Return [X, Y] of the center of cell containing provided text 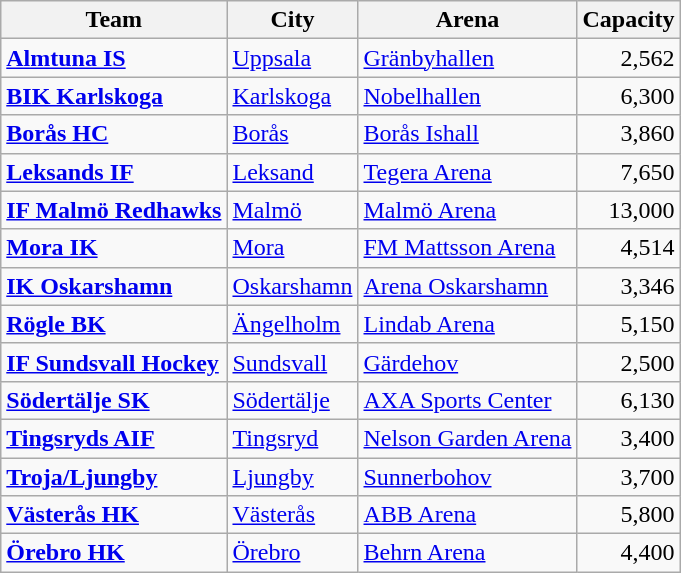
IF Sundsvall Hockey [114, 362]
Ljungby [292, 477]
2,562 [628, 58]
Behrn Arena [468, 553]
5,150 [628, 324]
Sundsvall [292, 362]
Uppsala [292, 58]
Malmö [292, 210]
Borås Ishall [468, 134]
ABB Arena [468, 515]
3,860 [628, 134]
Örebro [292, 553]
Karlskoga [292, 96]
Malmö Arena [468, 210]
City [292, 20]
Örebro HK [114, 553]
Tingsryd [292, 438]
6,300 [628, 96]
Västerås [292, 515]
Lindab Arena [468, 324]
AXA Sports Center [468, 400]
Troja/Ljungby [114, 477]
Tegera Arena [468, 172]
Nobelhallen [468, 96]
Almtuna IS [114, 58]
BIK Karlskoga [114, 96]
Mora [292, 248]
Västerås HK [114, 515]
Gärdehov [468, 362]
Mora IK [114, 248]
Team [114, 20]
Gränbyhallen [468, 58]
3,700 [628, 477]
Borås [292, 134]
Nelson Garden Arena [468, 438]
5,800 [628, 515]
Oskarshamn [292, 286]
Rögle BK [114, 324]
6,130 [628, 400]
Södertälje SK [114, 400]
Sunnerbohov [468, 477]
7,650 [628, 172]
Borås HC [114, 134]
3,400 [628, 438]
IF Malmö Redhawks [114, 210]
4,400 [628, 553]
Capacity [628, 20]
4,514 [628, 248]
Arena [468, 20]
Ängelholm [292, 324]
FM Mattsson Arena [468, 248]
Leksands IF [114, 172]
Arena Oskarshamn [468, 286]
2,500 [628, 362]
Södertälje [292, 400]
13,000 [628, 210]
Leksand [292, 172]
Tingsryds AIF [114, 438]
3,346 [628, 286]
IK Oskarshamn [114, 286]
